Identify which cell holds the provided text, then report its (x, y) central coordinate. 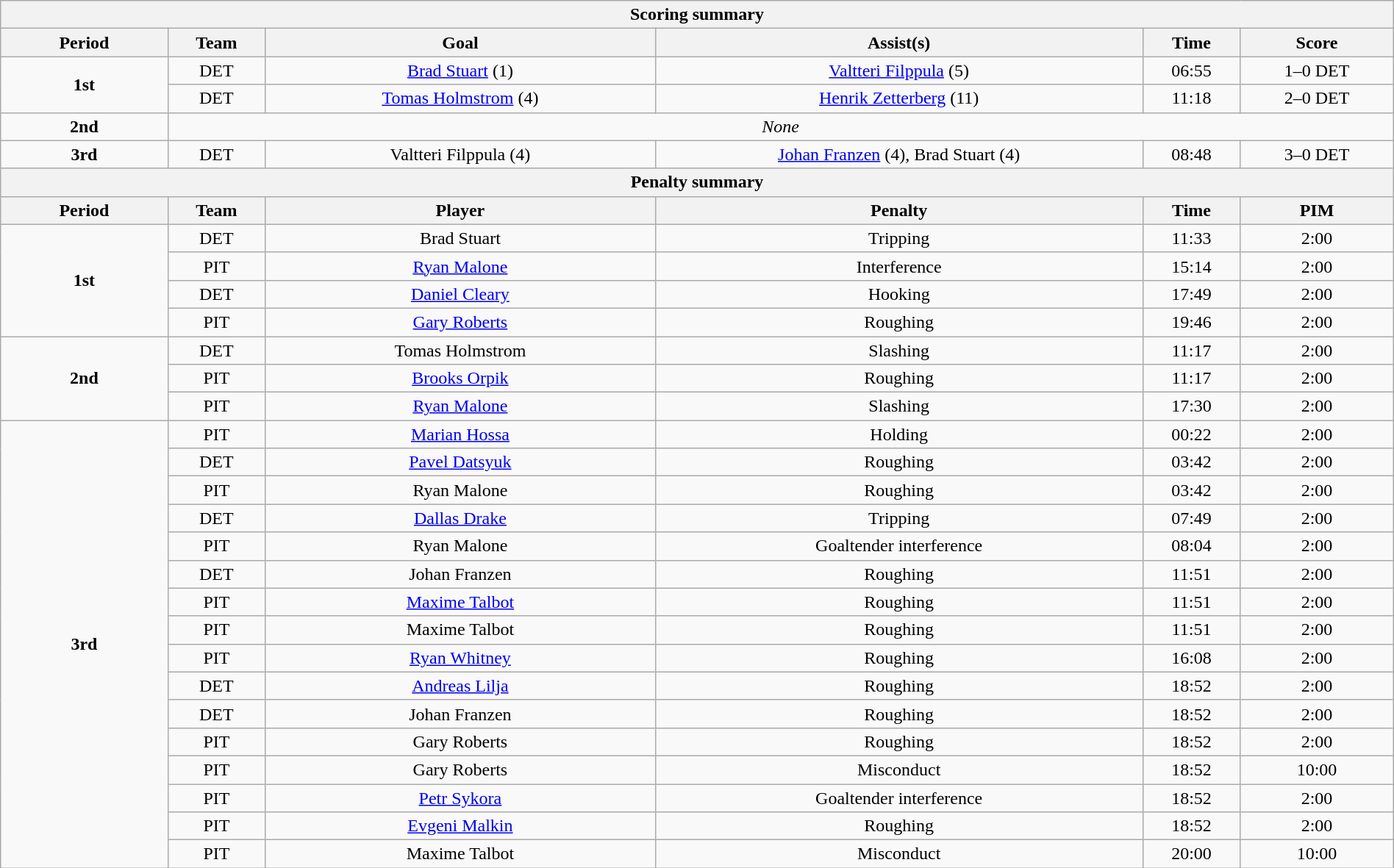
Ryan Whitney (460, 658)
Penalty summary (697, 182)
08:04 (1191, 546)
Evgeni Malkin (460, 826)
17:49 (1191, 294)
Holding (898, 434)
Scoring summary (697, 15)
1–0 DET (1317, 71)
07:49 (1191, 518)
Penalty (898, 210)
Tomas Holmstrom (460, 351)
Petr Sykora (460, 797)
20:00 (1191, 854)
19:46 (1191, 322)
Brad Stuart (460, 238)
Dallas Drake (460, 518)
Brooks Orpik (460, 379)
Hooking (898, 294)
15:14 (1191, 266)
Tomas Holmstrom (4) (460, 98)
Daniel Cleary (460, 294)
Interference (898, 266)
Assist(s) (898, 43)
Johan Franzen (4), Brad Stuart (4) (898, 154)
Score (1317, 43)
08:48 (1191, 154)
None (781, 126)
Pavel Datsyuk (460, 462)
PIM (1317, 210)
11:33 (1191, 238)
Marian Hossa (460, 434)
Player (460, 210)
06:55 (1191, 71)
Valtteri Filppula (4) (460, 154)
17:30 (1191, 406)
Valtteri Filppula (5) (898, 71)
Goal (460, 43)
2–0 DET (1317, 98)
16:08 (1191, 658)
Andreas Lilja (460, 686)
3–0 DET (1317, 154)
Brad Stuart (1) (460, 71)
11:18 (1191, 98)
Henrik Zetterberg (11) (898, 98)
00:22 (1191, 434)
